Determine the (X, Y) coordinate at the center of the cell enclosing the given text.  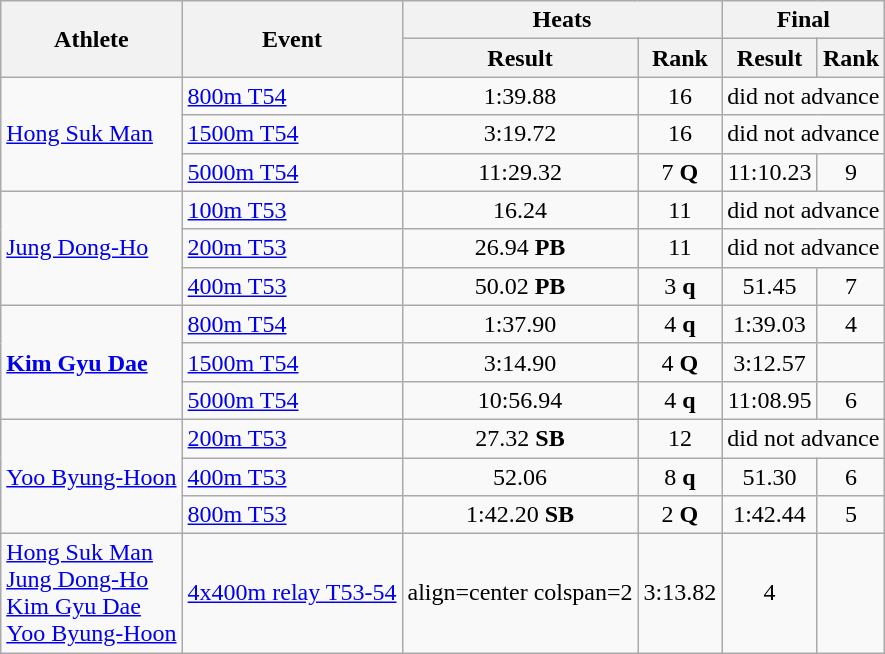
Athlete (92, 39)
5 (851, 515)
800m T53 (292, 515)
Final (804, 20)
Event (292, 39)
11:08.95 (770, 400)
Jung Dong-Ho (92, 248)
3 q (680, 286)
1:42.20 SB (520, 515)
align=center colspan=2 (520, 594)
4 Q (680, 362)
7 Q (680, 172)
1:39.88 (520, 96)
11:29.32 (520, 172)
51.30 (770, 477)
12 (680, 438)
26.94 PB (520, 248)
1:42.44 (770, 515)
Kim Gyu Dae (92, 362)
7 (851, 286)
Heats (562, 20)
3:13.82 (680, 594)
51.45 (770, 286)
9 (851, 172)
3:12.57 (770, 362)
3:14.90 (520, 362)
100m T53 (292, 210)
52.06 (520, 477)
4x400m relay T53-54 (292, 594)
Hong Suk Man (92, 134)
11:10.23 (770, 172)
50.02 PB (520, 286)
Yoo Byung-Hoon (92, 476)
2 Q (680, 515)
Hong Suk Man Jung Dong-Ho Kim Gyu Dae Yoo Byung-Hoon (92, 594)
1:37.90 (520, 324)
8 q (680, 477)
10:56.94 (520, 400)
3:19.72 (520, 134)
1:39.03 (770, 324)
27.32 SB (520, 438)
16.24 (520, 210)
